From the cell containing the given text, extract its center point as (X, Y) coordinate. 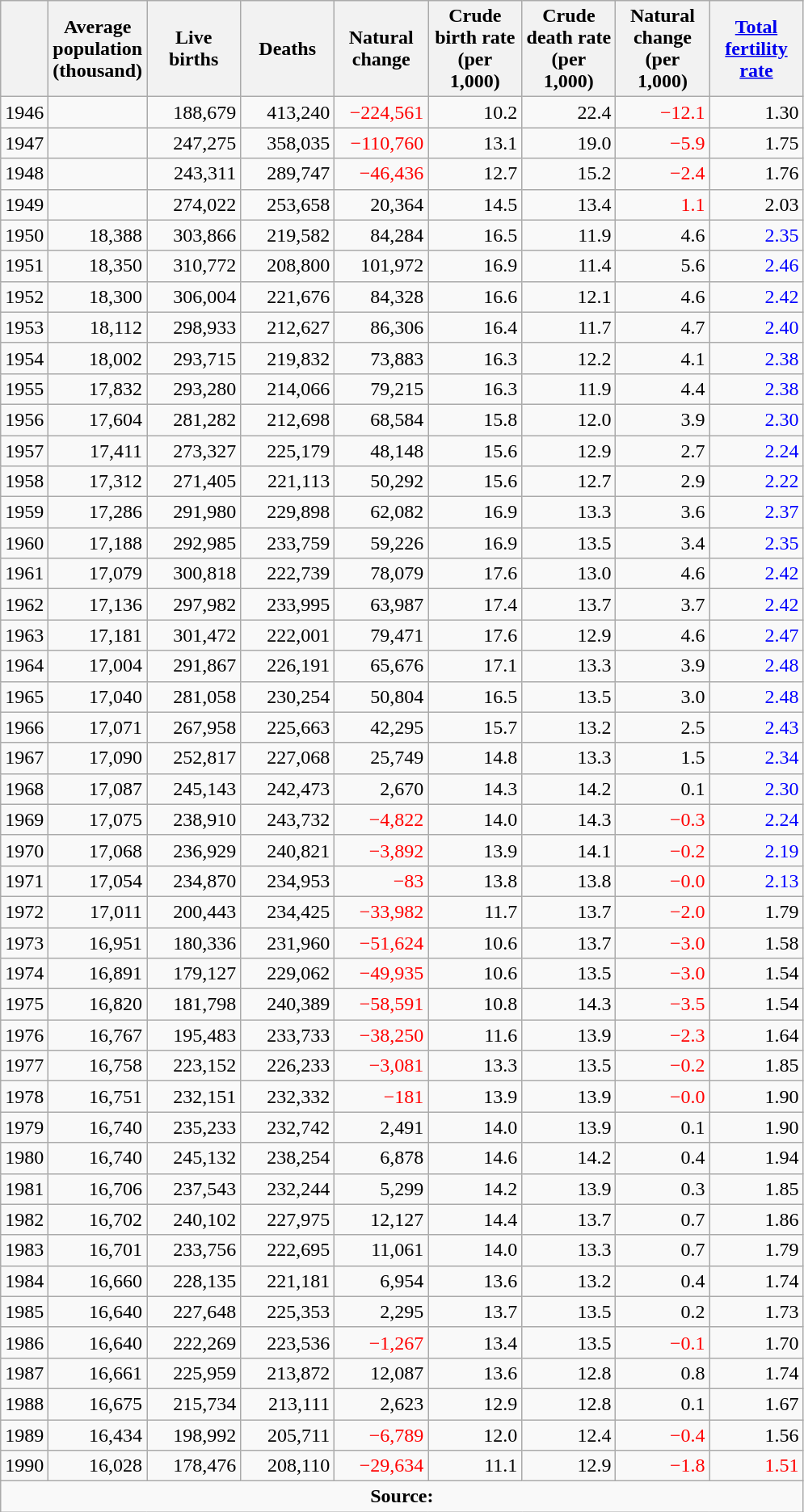
219,832 (288, 358)
42,295 (381, 727)
1981 (24, 1189)
1978 (24, 1097)
228,135 (194, 1281)
2.19 (756, 850)
3.7 (663, 604)
1.56 (756, 1434)
306,004 (194, 297)
2,623 (381, 1404)
1951 (24, 266)
−0.3 (663, 819)
1948 (24, 174)
−3,892 (381, 850)
17.1 (475, 666)
1.58 (756, 943)
2.22 (756, 482)
1947 (24, 143)
−110,760 (381, 143)
1958 (24, 482)
Natural change (381, 48)
1.94 (756, 1158)
16,661 (98, 1373)
−0.1 (663, 1342)
1973 (24, 943)
16,434 (98, 1434)
17,004 (98, 666)
291,980 (194, 512)
16,028 (98, 1466)
16,767 (98, 1035)
73,883 (381, 358)
245,143 (194, 789)
4.1 (663, 358)
Total fertility rate (756, 48)
1979 (24, 1127)
2.9 (663, 482)
−224,561 (381, 112)
1955 (24, 389)
19.0 (569, 143)
15.8 (475, 419)
15.7 (475, 727)
2.46 (756, 266)
267,958 (194, 727)
50,292 (381, 482)
4.4 (663, 389)
1.5 (663, 758)
62,082 (381, 512)
1987 (24, 1373)
1957 (24, 450)
17,040 (98, 697)
25,749 (381, 758)
225,179 (288, 450)
−38,250 (381, 1035)
16,820 (98, 1004)
227,648 (194, 1312)
−181 (381, 1097)
232,742 (288, 1127)
1.64 (756, 1035)
−1,267 (381, 1342)
17,087 (98, 789)
226,233 (288, 1066)
252,817 (194, 758)
16,751 (98, 1097)
Source: (402, 1497)
2.03 (756, 204)
2,295 (381, 1312)
16,701 (98, 1250)
223,536 (288, 1342)
5,299 (381, 1189)
234,953 (288, 881)
6,954 (381, 1281)
297,982 (194, 604)
13.1 (475, 143)
17,068 (98, 850)
232,151 (194, 1097)
22.4 (569, 112)
1.73 (756, 1312)
17,090 (98, 758)
84,284 (381, 235)
291,867 (194, 666)
18,002 (98, 358)
11.4 (569, 266)
1989 (24, 1434)
Natural change (per 1,000) (663, 48)
238,910 (194, 819)
16,675 (98, 1404)
17,286 (98, 512)
226,191 (288, 666)
1980 (24, 1158)
2.7 (663, 450)
232,244 (288, 1189)
293,715 (194, 358)
1966 (24, 727)
14.5 (475, 204)
1949 (24, 204)
−2.4 (663, 174)
243,311 (194, 174)
233,995 (288, 604)
1.76 (756, 174)
Live births (194, 48)
1961 (24, 574)
181,798 (194, 1004)
−33,982 (381, 912)
−12.1 (663, 112)
17,312 (98, 482)
15.2 (569, 174)
10.2 (475, 112)
63,987 (381, 604)
1986 (24, 1342)
225,353 (288, 1312)
293,280 (194, 389)
16,702 (98, 1219)
232,332 (288, 1097)
17,075 (98, 819)
1.51 (756, 1466)
17,054 (98, 881)
222,001 (288, 635)
Average population (thousand) (98, 48)
208,110 (288, 1466)
1970 (24, 850)
17,832 (98, 389)
178,476 (194, 1466)
16,951 (98, 943)
10.8 (475, 1004)
219,582 (288, 235)
1974 (24, 974)
2.13 (756, 881)
−2.3 (663, 1035)
1956 (24, 419)
16.6 (475, 297)
1965 (24, 697)
0.3 (663, 1189)
14.1 (569, 850)
2,670 (381, 789)
1983 (24, 1250)
12.1 (569, 297)
243,732 (288, 819)
−3,081 (381, 1066)
1975 (24, 1004)
−58,591 (381, 1004)
227,068 (288, 758)
1953 (24, 327)
1968 (24, 789)
2.43 (756, 727)
−83 (381, 881)
292,985 (194, 543)
4.7 (663, 327)
1982 (24, 1219)
212,627 (288, 327)
198,992 (194, 1434)
78,079 (381, 574)
101,972 (381, 266)
12.4 (569, 1434)
0.8 (663, 1373)
233,733 (288, 1035)
230,254 (288, 697)
233,756 (194, 1250)
221,113 (288, 482)
−0.4 (663, 1434)
16,706 (98, 1189)
1971 (24, 881)
1969 (24, 819)
236,929 (194, 850)
5.6 (663, 266)
17,071 (98, 727)
84,328 (381, 297)
−4,822 (381, 819)
1.1 (663, 204)
3.6 (663, 512)
221,181 (288, 1281)
17,181 (98, 635)
301,472 (194, 635)
240,389 (288, 1004)
310,772 (194, 266)
16,660 (98, 1281)
79,471 (381, 635)
298,933 (194, 327)
12.2 (569, 358)
222,695 (288, 1250)
0.2 (663, 1312)
−2.0 (663, 912)
229,898 (288, 512)
235,233 (194, 1127)
240,821 (288, 850)
233,759 (288, 543)
200,443 (194, 912)
281,058 (194, 697)
215,734 (194, 1404)
16.4 (475, 327)
242,473 (288, 789)
300,818 (194, 574)
1967 (24, 758)
11,061 (381, 1250)
Crude death rate (per 1,000) (569, 48)
225,959 (194, 1373)
303,866 (194, 235)
273,327 (194, 450)
−3.5 (663, 1004)
2,491 (381, 1127)
1960 (24, 543)
2.34 (756, 758)
−1.8 (663, 1466)
237,543 (194, 1189)
1.70 (756, 1342)
48,148 (381, 450)
1.86 (756, 1219)
1959 (24, 512)
18,388 (98, 235)
18,350 (98, 266)
231,960 (288, 943)
222,739 (288, 574)
222,269 (194, 1342)
1977 (24, 1066)
1962 (24, 604)
−6,789 (381, 1434)
289,747 (288, 174)
240,102 (194, 1219)
79,215 (381, 389)
223,152 (194, 1066)
14.6 (475, 1158)
1954 (24, 358)
1990 (24, 1466)
1963 (24, 635)
−5.9 (663, 143)
271,405 (194, 482)
6,878 (381, 1158)
1964 (24, 666)
14.8 (475, 758)
−51,624 (381, 943)
3.0 (663, 697)
20,364 (381, 204)
14.4 (475, 1219)
179,127 (194, 974)
188,679 (194, 112)
1950 (24, 235)
68,584 (381, 419)
16,758 (98, 1066)
214,066 (288, 389)
−49,935 (381, 974)
17,411 (98, 450)
208,800 (288, 266)
1988 (24, 1404)
213,111 (288, 1404)
17,604 (98, 419)
1.67 (756, 1404)
13.0 (569, 574)
205,711 (288, 1434)
Deaths (288, 48)
11.1 (475, 1466)
3.4 (663, 543)
247,275 (194, 143)
17.4 (475, 604)
234,425 (288, 912)
180,336 (194, 943)
1.30 (756, 112)
12,127 (381, 1219)
−46,436 (381, 174)
17,079 (98, 574)
229,062 (288, 974)
234,870 (194, 881)
1.75 (756, 143)
245,132 (194, 1158)
50,804 (381, 697)
1972 (24, 912)
225,663 (288, 727)
253,658 (288, 204)
413,240 (288, 112)
65,676 (381, 666)
212,698 (288, 419)
11.6 (475, 1035)
213,872 (288, 1373)
17,136 (98, 604)
−29,634 (381, 1466)
281,282 (194, 419)
2.40 (756, 327)
18,112 (98, 327)
16,891 (98, 974)
1946 (24, 112)
Crude birth rate (per 1,000) (475, 48)
238,254 (288, 1158)
227,975 (288, 1219)
1985 (24, 1312)
12,087 (381, 1373)
358,035 (288, 143)
17,011 (98, 912)
1976 (24, 1035)
2.5 (663, 727)
195,483 (194, 1035)
221,676 (288, 297)
1952 (24, 297)
2.47 (756, 635)
59,226 (381, 543)
274,022 (194, 204)
18,300 (98, 297)
17,188 (98, 543)
86,306 (381, 327)
1984 (24, 1281)
2.37 (756, 512)
